Return [x, y] of the center of cell containing provided text 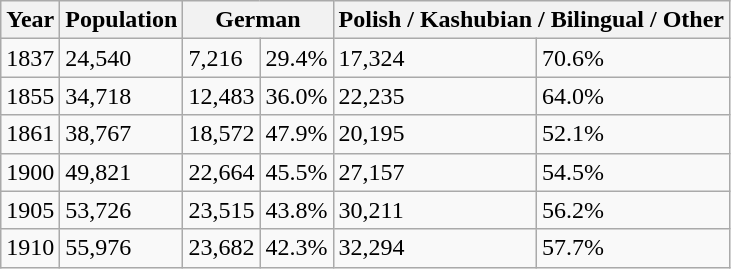
Polish / Kashubian / Bilingual / Other [532, 20]
Year [30, 20]
57.7% [634, 248]
1905 [30, 210]
24,540 [122, 58]
30,211 [435, 210]
Population [122, 20]
32,294 [435, 248]
12,483 [222, 96]
55,976 [122, 248]
23,682 [222, 248]
36.0% [296, 96]
64.0% [634, 96]
45.5% [296, 172]
23,515 [222, 210]
7,216 [222, 58]
27,157 [435, 172]
52.1% [634, 134]
1910 [30, 248]
54.5% [634, 172]
29.4% [296, 58]
1837 [30, 58]
49,821 [122, 172]
22,235 [435, 96]
56.2% [634, 210]
43.8% [296, 210]
1855 [30, 96]
53,726 [122, 210]
22,664 [222, 172]
20,195 [435, 134]
1900 [30, 172]
17,324 [435, 58]
34,718 [122, 96]
42.3% [296, 248]
1861 [30, 134]
38,767 [122, 134]
German [258, 20]
70.6% [634, 58]
47.9% [296, 134]
18,572 [222, 134]
